Return the (x, y) coordinate for the center point of the cell that contains the specified text.  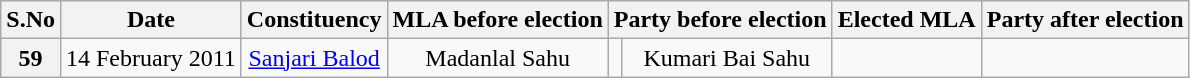
Kumari Bai Sahu (726, 58)
Elected MLA (906, 20)
Party before election (720, 20)
MLA before election (498, 20)
Madanlal Sahu (498, 58)
Sanjari Balod (314, 58)
59 (31, 58)
Date (150, 20)
S.No (31, 20)
14 February 2011 (150, 58)
Constituency (314, 20)
Party after election (1085, 20)
